Search for the cell housing the specified text and yield its [x, y] center coordinate. 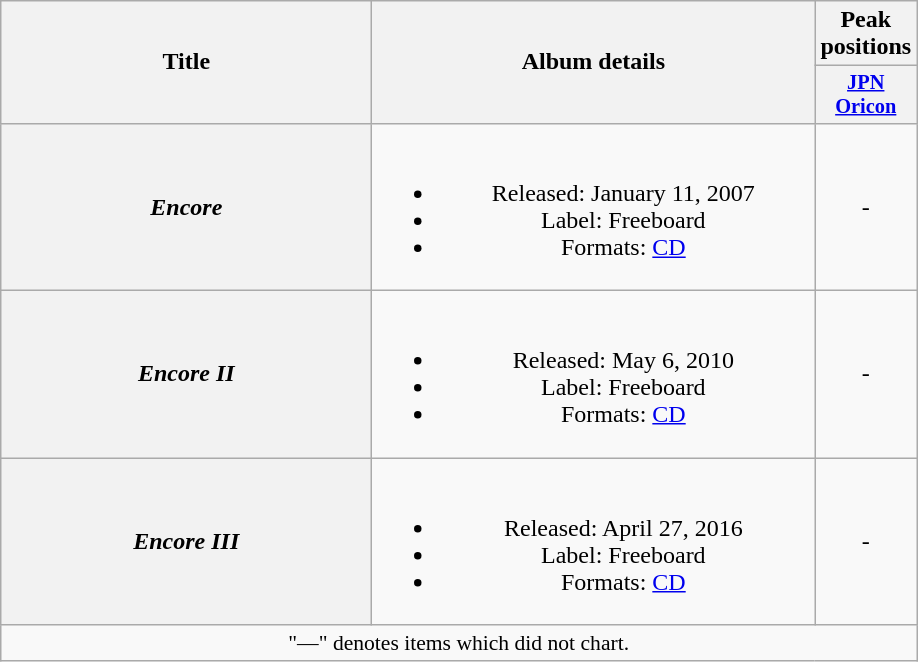
Encore III [186, 542]
Encore [186, 206]
Album details [594, 62]
Released: May 6, 2010Label: FreeboardFormats: CD [594, 374]
Released: January 11, 2007Label: FreeboardFormats: CD [594, 206]
Encore II [186, 374]
Peak positions [866, 34]
JPNOricon [866, 95]
Released: April 27, 2016Label: FreeboardFormats: CD [594, 542]
"—" denotes items which did not chart. [459, 643]
Title [186, 62]
